Extract the (x, y) coordinate from the center of the cell holding the provided text.  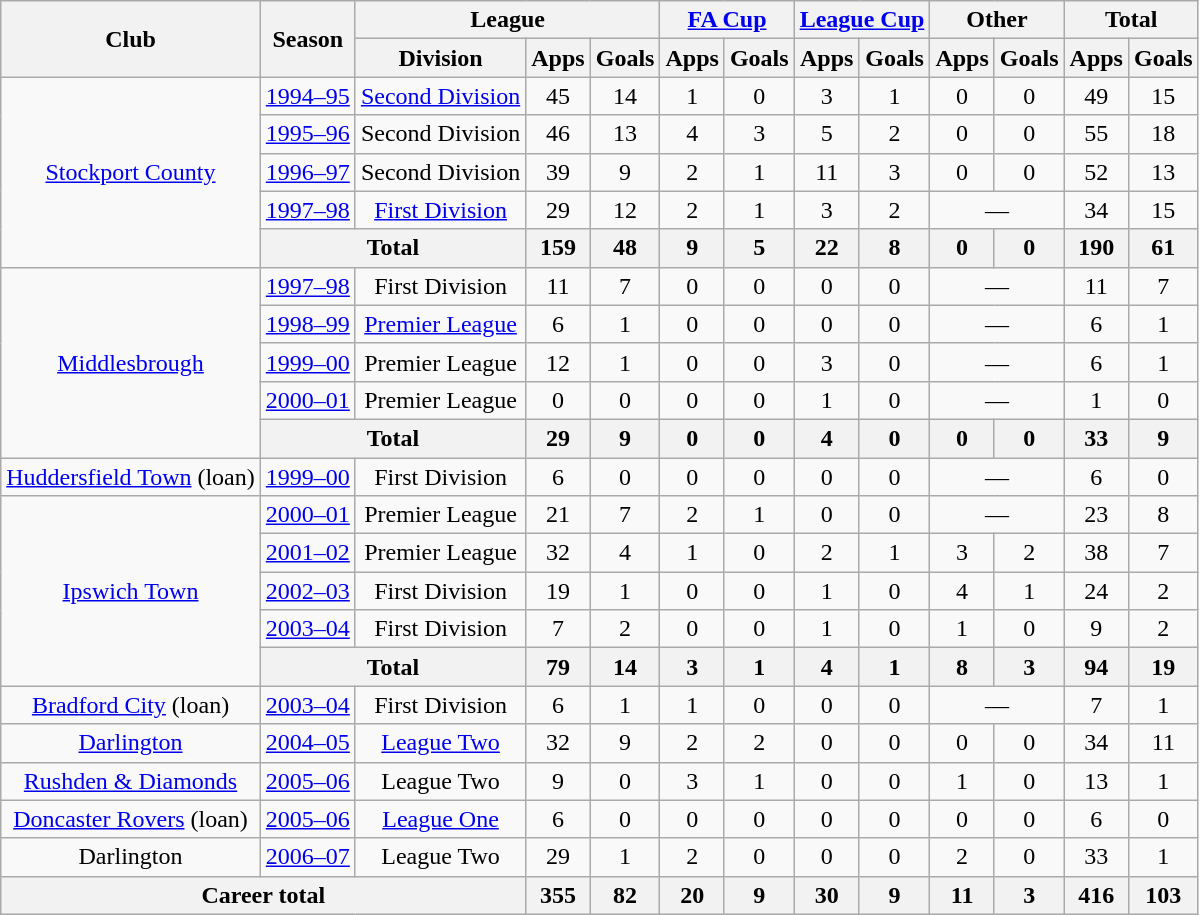
Season (308, 39)
30 (826, 895)
45 (558, 96)
Division (440, 58)
49 (1096, 96)
190 (1096, 248)
2002–03 (308, 591)
Rushden & Diamonds (131, 781)
Ipswich Town (131, 591)
38 (1096, 553)
23 (1096, 515)
55 (1096, 134)
61 (1163, 248)
1995–96 (308, 134)
21 (558, 515)
416 (1096, 895)
League Cup (862, 20)
94 (1096, 667)
2001–02 (308, 553)
1998–99 (308, 324)
159 (558, 248)
2006–07 (308, 857)
46 (558, 134)
Bradford City (loan) (131, 705)
Doncaster Rovers (loan) (131, 819)
18 (1163, 134)
20 (692, 895)
1994–95 (308, 96)
Middlesbrough (131, 362)
355 (558, 895)
Club (131, 39)
24 (1096, 591)
Career total (264, 895)
2004–05 (308, 743)
52 (1096, 172)
22 (826, 248)
82 (625, 895)
League One (440, 819)
Huddersfield Town (loan) (131, 477)
1996–97 (308, 172)
Other (997, 20)
39 (558, 172)
103 (1163, 895)
FA Cup (727, 20)
48 (625, 248)
Stockport County (131, 172)
League (508, 20)
79 (558, 667)
